From the cell containing the given text, extract its center point as [x, y] coordinate. 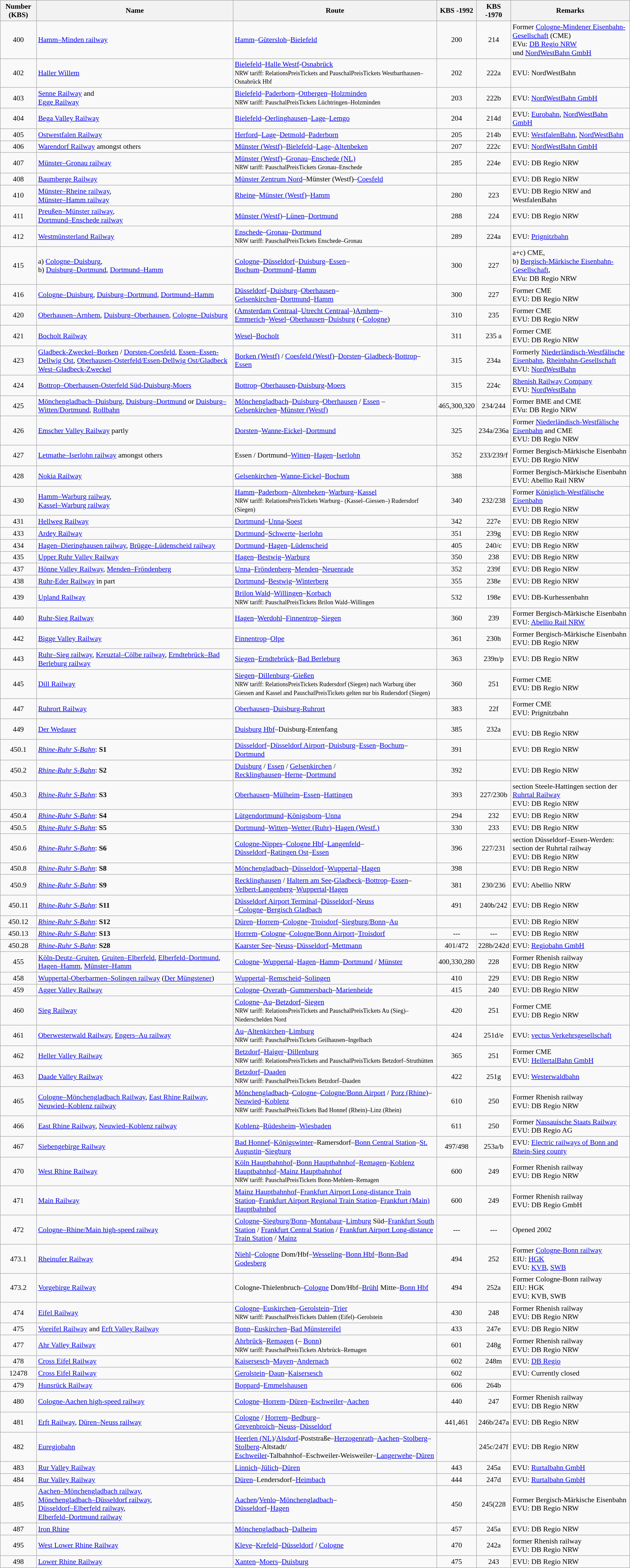
Aachen/Venlo–Mönchengladbach–Düsseldorf–Hagen [335, 1504]
Dortmund–Bestwig–Winterberg [335, 581]
310 [457, 315]
601 [457, 1345]
383 [457, 709]
Rhine-Ruhr S-Bahn: S2 [134, 771]
251g [494, 1076]
Cologne–Rhine/Main high-speed railway [134, 1230]
431 [18, 522]
Dill Railway [134, 684]
233 [494, 828]
Finnentrop–Olpe [335, 639]
Oberhausen–Mülheim–Essen–Hattingen [335, 795]
252 [494, 1259]
230h [494, 639]
437 [18, 569]
Gladbeck-Zweckel–Borken / Dorsten-Coesfeld, Essen–Essen-Dellwig Ost, Oberhausen-Osterfeld/Essen-Dellwig Ost/Gladbeck West–Gladbeck-Zweckel [134, 361]
365 [457, 1056]
465 [18, 1102]
EVU: WestfalenBahn, NordWestBahn [570, 135]
Emscher Valley Railway partly [134, 431]
450.11 [18, 906]
Rhine-Ruhr S-Bahn: S5 [134, 828]
248m [494, 1361]
Koblenz–Rüdesheim–Wiesbaden [335, 1126]
Dortmund–Hagen–Lüdenscheid [335, 546]
224c [494, 386]
473.2 [18, 1288]
248 [494, 1313]
Hagen–Werdohl–Finnentrop–Siegen [335, 618]
200 [457, 40]
Münster–Gronau railway [134, 163]
234a [494, 361]
239n/p [494, 659]
Upper Ruhr Valley Railway [134, 557]
Düren–Horrem–Cologne–Troisdorf–Siegburg/Bonn–Au [335, 922]
400 [18, 40]
223 [494, 195]
234/244 [494, 406]
232/238 [494, 501]
EVU: vectus Verkehrsgesellschaft [570, 1035]
Cologne–Düsseldorf–Duisburg–Essen–Bochum–Dortmund–Hamm [335, 266]
447 [18, 709]
EVU: DB Regio [570, 1361]
Düsseldorf–Duisburg–Oberhausen–Gelsenkirchen–Dortmund–Hamm [335, 295]
Hagen–Dieringhausen railway, Brügge–Lüdenscheid railway [134, 546]
466 [18, 1126]
Münster (Westf)–Bielefeld–Lage–Altenbeken [335, 147]
Former Cologne-Mindener Eisenbahn-Gesellschaft (CME)EVu: DB Regio NRW und NordWestBahn GmbH [570, 40]
Münster (Westf)–Lünen–Dortmund [335, 216]
Oberhausen–Duisburg-Ruhrort [335, 709]
Ostwestfalen Railway [134, 135]
Au–Altenkirchen–LimburgNRW tariff: PauschalPreisTickets Geilhausen–Ingelbach [335, 1035]
Sieg Railway [134, 1011]
Rheine–Münster (Westf)–Hamm [335, 195]
Oberhausen–Arnhem, Duisburg–Oberhausen, Cologne–Duisburg [134, 315]
Formerly Niederländisch-Westfälische Eisenbahn, Rheinbahn-GesellschaftEVU: NordWestBahn [570, 361]
Rhine-Ruhr S-Bahn: S4 [134, 816]
484 [18, 1480]
Iron Rhine [134, 1529]
Mönchengladbach–Dalheim [335, 1529]
288 [457, 216]
444 [457, 1480]
428 [18, 476]
381 [457, 885]
239f [494, 569]
478 [18, 1361]
EVU: Prignitzbahn [570, 236]
450.9 [18, 885]
Heerlen (NL)/Alsdorf-Poststraße–Herzogenrath–Aachen–Stolberg–Stolberg-Altstadt/Eschweiler-Talbahnhof–Eschweiler-Weisweiler–Langerwehe–Düren [335, 1447]
Bega Valley Railway [134, 118]
Route [335, 11]
449 [18, 730]
311 [457, 336]
439 [18, 597]
Recklinghausen / Haltern am See-Gladbeck–Bottrop–Essen–Velbert-Langenberg–Wuppertal-Hagen [335, 885]
Betzdorf–DaadenNRW tariff: PauschalPreisTickets Betzdorf–Daaden [335, 1076]
a) Cologne–Duisburg,b) Duisburg–Dortmund, Dortmund–Hamm [134, 266]
232a [494, 730]
411 [18, 216]
KBS -1992 [457, 11]
Heller Valley Railway [134, 1056]
West Lower Rhine Railway [134, 1545]
495 [18, 1545]
294 [457, 816]
251d/e [494, 1035]
238 [494, 557]
Bocholt Railway [134, 336]
450.5 [18, 828]
Köln-Deutz–Gruiten, Gruiten–Elberfeld, Elberfeld–Dortmund, Hagen–Hamm, Münster–Hamm [134, 962]
Bad Honnef–Königswinter–Ramersdorf–Bonn Central Station–St. Augustin–Siegburg [335, 1147]
458 [18, 978]
457 [457, 1529]
426 [18, 431]
450.1 [18, 750]
Borken (Westf) / Coesfeld (Westf)–Dorsten–Gladbeck-Bottrop–Essen [335, 361]
227/230b [494, 795]
22f [494, 709]
Main Railway [134, 1201]
234a/236a [494, 431]
229 [494, 978]
407 [18, 163]
482 [18, 1447]
West Rhine Railway [134, 1172]
Kleve–Krefeld–Düsseldorf / Cologne [335, 1545]
235 [494, 315]
214b [494, 135]
422 [457, 1076]
463 [18, 1076]
361 [457, 639]
EVU: Currently closed [570, 1374]
Upland Railway [134, 597]
450 [457, 1504]
Xanten–Moers–Duisburg [335, 1562]
Ruhr–Sieg railway, Kreuztal–Cölbe railway, Erndtebrück–Bad Berleburg railway [134, 659]
Former Königlich-Westfälische EisenbahnEVU: DB Regio NRW [570, 501]
Dortmund–Unna-Soest [335, 522]
340 [457, 501]
239g [494, 533]
Bonn–Euskirchen–Bad Münstereifel [335, 1329]
222c [494, 147]
204 [457, 118]
Enschede–Gronau–DortmundNRW tariff: PauschalPreisTickets Enschede–Gronau [335, 236]
235 a [494, 336]
EVU: Electric railways of Bonn and Rhein-Sieg county [570, 1147]
Niehl–Cologne Dom/Hbf–Wesseling–Bonn Hbf–Bonn-Bad Godesberg [335, 1259]
Cologne–Duisburg, Duisburg–Dortmund, Dortmund–Hamm [134, 295]
480 [18, 1401]
Horrem–Cologne–Cologne/Bonn Airport–Troisdorf [335, 934]
Münster Zentrum Nord–Münster (Westf)–Coesfeld [335, 179]
KBS -1970 [494, 11]
227e [494, 522]
Köln Hauptbahnhof–Bonn Hauptbahnhof–Remagen–Koblenz Hauptbahnhof–Mainz HauptbahnhofNRW tariff: PauschalPreisTickets Bonn-Mehlem–Remagen [335, 1172]
Rhine-Ruhr S-Bahn: S12 [134, 922]
474 [18, 1313]
Bigge Valley Railway [134, 639]
Essen / Dortmund–Witten–Hagen–Iserlohn [335, 455]
Voreifel Railway and Erft Valley Railway [134, 1329]
462 [18, 1056]
Bielefeld–Paderborn–Ottbergen–Holzminden NRW tariff: PauschalPreisTickets Lüchtringen–Holzminden [335, 98]
392 [457, 771]
Senne Railway andEgge Railway [134, 98]
497/498 [457, 1147]
233/239/f [494, 455]
Westmünsterland Railway [134, 236]
Agger Valley Railway [134, 990]
Gelsenkirchen–Wanne-Eickel–Bochum [335, 476]
Dortmund–Schwerte–Iserlohn [335, 533]
Wuppertal-Oberbarmen–Solingen railway (Der Müngstener) [134, 978]
Warendorf Railway amongst others [134, 147]
Hunsrück Railway [134, 1386]
Cologne–Au–Betzdorf–SiegenNRW tariff: RelationsPreisTickets and PauschalPreisTickets Au (Sieg)–Niederschelden Nord [335, 1011]
485 [18, 1504]
Baumberge Railway [134, 179]
East Rhine Railway, Neuwied–Koblenz railway [134, 1126]
467 [18, 1147]
498 [18, 1562]
532 [457, 597]
Cologne–Mönchengladbach Railway, East Rhine Railway, Neuwied–Koblenz railway [134, 1102]
402 [18, 73]
Eifel Railway [134, 1313]
228b/242d [494, 946]
240/c [494, 546]
445 [18, 684]
398 [457, 869]
EVU: Westerwaldbahn [570, 1076]
232 [494, 816]
Rhine-Ruhr S-Bahn: S13 [134, 934]
479 [18, 1386]
Number (KBS) [18, 11]
Cologne–Wuppertal–Hagen–Hamm–Dortmund / Münster [335, 962]
246b/247a [494, 1422]
228 [494, 962]
Mönchengladbach–Duisburg–Oberhausen / Essen –Gelsenkirchen–Münster (Westf) [335, 406]
610 [457, 1102]
Brilon Wald–Willingen–KorbachNRW tariff: PauschalPreisTickets Brilon Wald–Willingen [335, 597]
Dorsten–Wanne-Eickel–Dortmund [335, 431]
Düsseldorf–Düsseldorf Airport–Duisburg–Essen–Bochum–Dortmund [335, 750]
247 [494, 1401]
224a [494, 236]
EVU: DB-Kurhessenbahn [570, 597]
Wuppertal–Remscheid–Solingen [335, 978]
248g [494, 1345]
Ruhr-Sieg Railway [134, 618]
Rhenish Railway CompanyEVU: NordWestBahn [570, 386]
400,330,280 [457, 962]
EVU: NordWestBahn [570, 73]
403 [18, 98]
425 [18, 406]
Rhine-Ruhr S-Bahn: S1 [134, 750]
222a [494, 73]
450.12 [18, 922]
EVU: DB Regio NRW and WestfalenBahn [570, 195]
253a/b [494, 1147]
Opened 2002 [570, 1230]
Siebengebirge Railway [134, 1147]
401/472 [457, 946]
Mainz Hauptbahnhof–Frankfurt Airport Long-distance Train Station–Frankfurt Airport Regional Train Station–Frankfurt (Main) Hauptbahnhof [335, 1201]
435 [18, 557]
450.2 [18, 771]
483 [18, 1468]
Rhine-Ruhr S-Bahn: S11 [134, 906]
441,461 [457, 1422]
Kaisersesch–Mayen–Andernach [335, 1361]
198e [494, 597]
Hönne Valley Railway, Menden–Fröndenberg [134, 569]
Hamm–Gütersloh–Bielefeld [335, 40]
Ruhrort Railway [134, 709]
450.6 [18, 848]
Ahrbrück–Remagen (– Bonn)NRW tariff: PauschalPreisTickets Ahrbrück–Remagen [335, 1345]
section Steele-Hattingen section der Ruhrtal RailwayEVU: DB Regio NRW [570, 795]
342 [457, 522]
Rhine-Ruhr S-Bahn: S8 [134, 869]
238e [494, 581]
227/231 [494, 848]
Gerolstein–Daun–Kaisersesch [335, 1374]
240 [494, 990]
Münster–Rheine railway, Münster–Hamm railway [134, 195]
a+c) CME,b) Bergisch-Märkische Eisenbahn-Gesellschaft,EVu: DB Regio NRW [570, 266]
Boppard–Emmelshausen [335, 1386]
Haller Willem [134, 73]
289 [457, 236]
Siegen–Erndtebrück–Bad Berleburg [335, 659]
Herford–Lage–Detmold–Paderborn [335, 135]
Rhine-Ruhr S-Bahn: S3 [134, 795]
391 [457, 750]
Euregiobahn [134, 1447]
363 [457, 659]
Lütgendortmund–Königsborn–Unna [335, 816]
Rhine-Ruhr S-Bahn: S6 [134, 848]
Preußen–Münster railway,Dortmund–Enschede railway [134, 216]
Cologne–Euskirchen–Gerolstein–TrierNRW tariff: PauschalPreisTickets Dahlem (Eifel)–Gerolstein [335, 1313]
Former CMEEVU: HellertalBahn GmbH [570, 1056]
Hamm–Warburg railway,Kassel–Warburg railway [134, 501]
Lower Rhine Railway [134, 1562]
460 [18, 1011]
264b [494, 1386]
Düren–Lendersdorf–Heimbach [335, 1480]
Mönchengladbach–Cologne–Cologne/Bonn Airport / Porz (Rhine)–Neuwied–KoblenzNRW tariff: PauschalPreisTickets Bad Honnef (Rhein)–Linz (Rhein) [335, 1102]
12478 [18, 1374]
Der Wedauer [134, 730]
Münster (Westf)–Gronau–Enschede (NL)NRW tariff: PauschalPreisTickets Gronau–Enschede [335, 163]
Ardey Railway [134, 533]
350 [457, 557]
Former BME and CMEEVu: DB Regio NRW [570, 406]
Duisburg / Essen / Gelsenkirchen / Recklinghausen–Herne–Dortmund [335, 771]
Mönchengladbach–Duisburg, Duisburg–Dortmund or Duisburg–Witten/Dortmund, Rollbahn [134, 406]
Mönchengladbach–Düsseldorf–Wuppertal–Hagen [335, 869]
472 [18, 1230]
491 [457, 906]
Erft Railway, Düren–Neuss railway [134, 1422]
325 [457, 431]
355 [457, 581]
461 [18, 1035]
280 [457, 195]
Hellweg Railway [134, 522]
Düsseldorf Airport Terminal–Düsseldorf–Neuss –Cologne–Bergisch Gladbach [335, 906]
(Amsterdam Centraal–Utrecht Centraal–)Arnhem–Emmerich–Wesel–Oberhausen–Duisburg (–Cologne) [335, 315]
EVU: Regiobahn GmbH [570, 946]
487 [18, 1529]
412 [18, 236]
423 [18, 361]
203 [457, 98]
205 [457, 135]
Hagen–Bestwig–Warburg [335, 557]
section Düsseldorf–Essen-Werden: section der Ruhrtal railwayEVU: DB Regio NRW [570, 848]
Daade Valley Railway [134, 1076]
207 [457, 147]
388 [457, 476]
Ruhr-Eder Railway in part [134, 581]
421 [18, 336]
202 [457, 73]
Hamm–Paderborn–Altenbeken–Warburg–KasselNRW tariff: RelationsPreisTickets Warburg– (Kassel–Giessen–) Rudersdorf (Siegen) [335, 501]
330 [457, 828]
Former CMEEVU: Prignitzbahn [570, 709]
Kaarster See–Neuss–Düsseldorf–Mettmann [335, 946]
427 [18, 455]
385 [457, 730]
230/236 [494, 885]
224e [494, 163]
Vorgebirge Railway [134, 1288]
224 [494, 216]
Former Niederländisch-Westfälische Eisenbahn and CMEEVU: DB Regio NRW [570, 431]
393 [457, 795]
245(228 [494, 1504]
450.28 [18, 946]
351 [457, 533]
Hamm–Minden railway [134, 40]
Duisburg Hbf–Duisburg-Entenfang [335, 730]
former Rhenish railwayEVU: DB Regio NRW [570, 1545]
Rheinufer Railway [134, 1259]
239 [494, 618]
408 [18, 179]
465,300,320 [457, 406]
Cologne-Aachen high-speed railway [134, 1401]
Cologne–Overath–Gummersbach–Marienheide [335, 990]
EVU: Abellio NRW [570, 885]
611 [457, 1126]
438 [18, 581]
Nokia Railway [134, 476]
Dortmund–Witten–Wetter (Ruhr)–Hagen (Westf.) [335, 828]
455 [18, 962]
EVU: Eurobahn, NordWestBahn GmbH [570, 118]
473.1 [18, 1259]
Former Rhenish railwayEVU: DB Regio GmbH [570, 1201]
450.4 [18, 816]
416 [18, 295]
243 [494, 1562]
450.3 [18, 795]
Rhine-Ruhr S-Bahn: S28 [134, 946]
477 [18, 1345]
Bielefeld–Halle Westf-OsnabrückNRW tariff: RelationsPreisTickets and PauschalPreisTickets Westbarthausen–Osnabrück Hbf [335, 73]
214 [494, 40]
Bielefeld–Oerlinghausen–Lage–Lemgo [335, 118]
406 [18, 147]
Letmathe–Iserlohn railway amongst others [134, 455]
Rhine-Ruhr S-Bahn: S9 [134, 885]
240b/242 [494, 906]
Bottrop–Oberhausen-Duisburg-Moers [335, 386]
450.13 [18, 934]
471 [18, 1201]
606 [457, 1386]
450.8 [18, 869]
Unna–Fröndenberg–Menden–Neuenrade [335, 569]
Cologne–Horrem–Düren–Eschweiler–Aachen [335, 1401]
Former Nassauische Staats RailwayEVU: DB Regio AG [570, 1126]
222b [494, 98]
Ahr Valley Railway [134, 1345]
285 [457, 163]
481 [18, 1422]
Linnich–Jülich–Düren [335, 1468]
214d [494, 118]
Wesel–Bocholt [335, 336]
Betzdorf–Haiger–DillenburgNRW tariff: RelationsPreisTickets and PauschalPreisTickets Betzdorf–Struthütten [335, 1056]
242a [494, 1545]
Aachen–Mönchengladbach railway,Mönchengladbach–Düsseldorf railway,Düsseldorf–Elberfeld railway,Elberfeld–Dortmund railway [134, 1504]
434 [18, 546]
459 [18, 990]
Cologne / Horrem–Bedburg–Grevenbroich–Neuss–Düsseldorf [335, 1422]
Remarks [570, 11]
Cologne-Thielenbruch–Cologne Dom/Hbf–Brühl Mitte–Bonn Hbf [335, 1288]
442 [18, 639]
Name [134, 11]
404 [18, 118]
247d [494, 1480]
Oberwesterwald Railway, Engers–Au railway [134, 1035]
Cologne-Nippes–Cologne Hbf–Langenfeld–Düsseldorf–Ratingen Ost–Essen [335, 848]
Bottrop–Oberhausen-Osterfeld Süd-Duisburg-Moers [134, 386]
247e [494, 1329]
396 [457, 848]
245c/247f [494, 1447]
252a [494, 1288]
